Identify which cell holds the provided text, then report its [X, Y] central coordinate. 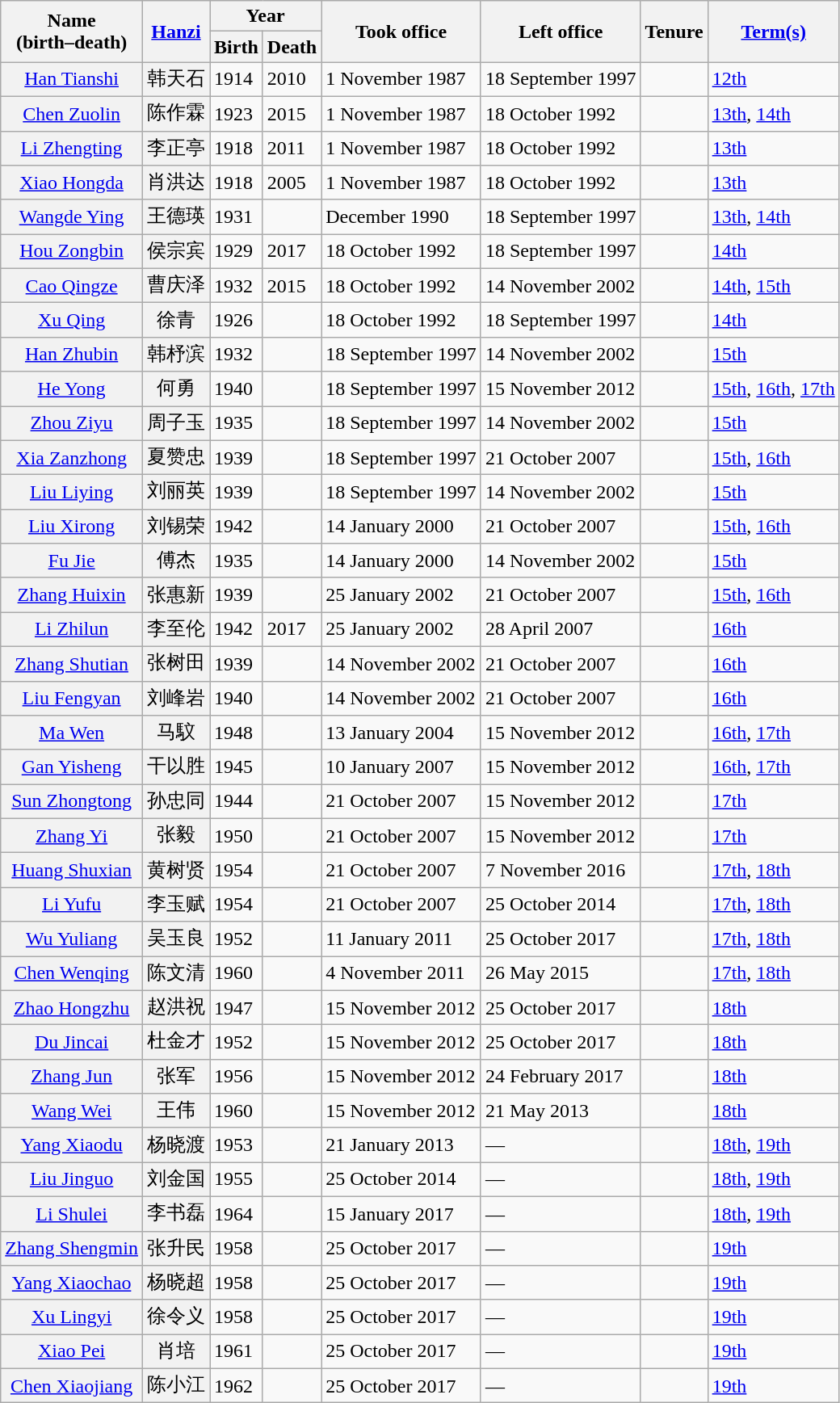
1964 [237, 1213]
张军 [176, 1076]
Fu Jie [72, 561]
Du Jincai [72, 1042]
Name(birth–death) [72, 32]
Xu Lingyi [72, 1317]
21 January 2013 [401, 1145]
Zhang Yi [72, 835]
Li Zhengting [72, 149]
张惠新 [176, 594]
徐令义 [176, 1317]
李书磊 [176, 1213]
Li Zhilun [72, 630]
1945 [237, 767]
2011 [292, 149]
Chen Wenqing [72, 974]
1956 [237, 1076]
1929 [237, 252]
张升民 [176, 1249]
Ma Wen [72, 733]
Tenure [674, 32]
Liu Fengyan [72, 698]
Hou Zongbin [72, 252]
Year [266, 16]
Death [292, 47]
Zhang Shutian [72, 664]
Left office [561, 32]
1931 [237, 216]
王伟 [176, 1111]
Zhang Huixin [72, 594]
December 1990 [401, 216]
1914 [237, 79]
刘丽英 [176, 493]
周子玉 [176, 423]
王德瑛 [176, 216]
何勇 [176, 389]
刘峰岩 [176, 698]
1948 [237, 733]
杨晓超 [176, 1283]
曹庆泽 [176, 286]
侯宗宾 [176, 252]
Gan Yisheng [72, 767]
1962 [237, 1386]
Liu Liying [72, 493]
马馼 [176, 733]
Yang Xiaochao [72, 1283]
Zhao Hongzhu [72, 1008]
14th, 15th [774, 286]
28 April 2007 [561, 630]
Huang Shuxian [72, 871]
李至伦 [176, 630]
Liu Xirong [72, 527]
He Yong [72, 389]
吴玉良 [176, 939]
Han Zhubin [72, 354]
杨晓渡 [176, 1145]
Li Yufu [72, 905]
1950 [237, 835]
1944 [237, 801]
Birth [237, 47]
张毅 [176, 835]
1923 [237, 113]
陈小江 [176, 1386]
Yang Xiaodu [72, 1145]
Term(s) [774, 32]
21 May 2013 [561, 1111]
干以胜 [176, 767]
Wu Yuliang [72, 939]
徐青 [176, 320]
12th [774, 79]
赵洪祝 [176, 1008]
26 May 2015 [561, 974]
Wangde Ying [72, 216]
1926 [237, 320]
Took office [401, 32]
Xu Qing [72, 320]
4 November 2011 [401, 974]
Xiao Hongda [72, 183]
李玉赋 [176, 905]
Xia Zanzhong [72, 457]
15th, 16th, 17th [774, 389]
张树田 [176, 664]
刘锡荣 [176, 527]
肖洪达 [176, 183]
Li Shulei [72, 1213]
Zhou Ziyu [72, 423]
Zhang Jun [72, 1076]
1961 [237, 1352]
1955 [237, 1179]
2005 [292, 183]
陈作霖 [176, 113]
杜金才 [176, 1042]
肖培 [176, 1352]
韩天石 [176, 79]
孙忠同 [176, 801]
10 January 2007 [401, 767]
Sun Zhongtong [72, 801]
24 February 2017 [561, 1076]
Hanzi [176, 32]
黄树贤 [176, 871]
Liu Jinguo [72, 1179]
傅杰 [176, 561]
Chen Xiaojiang [72, 1386]
1953 [237, 1145]
1947 [237, 1008]
陈文清 [176, 974]
Wang Wei [72, 1111]
夏赞忠 [176, 457]
11 January 2011 [401, 939]
Chen Zuolin [72, 113]
15 January 2017 [401, 1213]
韩杼滨 [176, 354]
刘金国 [176, 1179]
Cao Qingze [72, 286]
Han Tianshi [72, 79]
2010 [292, 79]
13 January 2004 [401, 733]
Xiao Pei [72, 1352]
李正亭 [176, 149]
7 November 2016 [561, 871]
Zhang Shengmin [72, 1249]
